Identify which cell holds the provided text, then report its (X, Y) central coordinate. 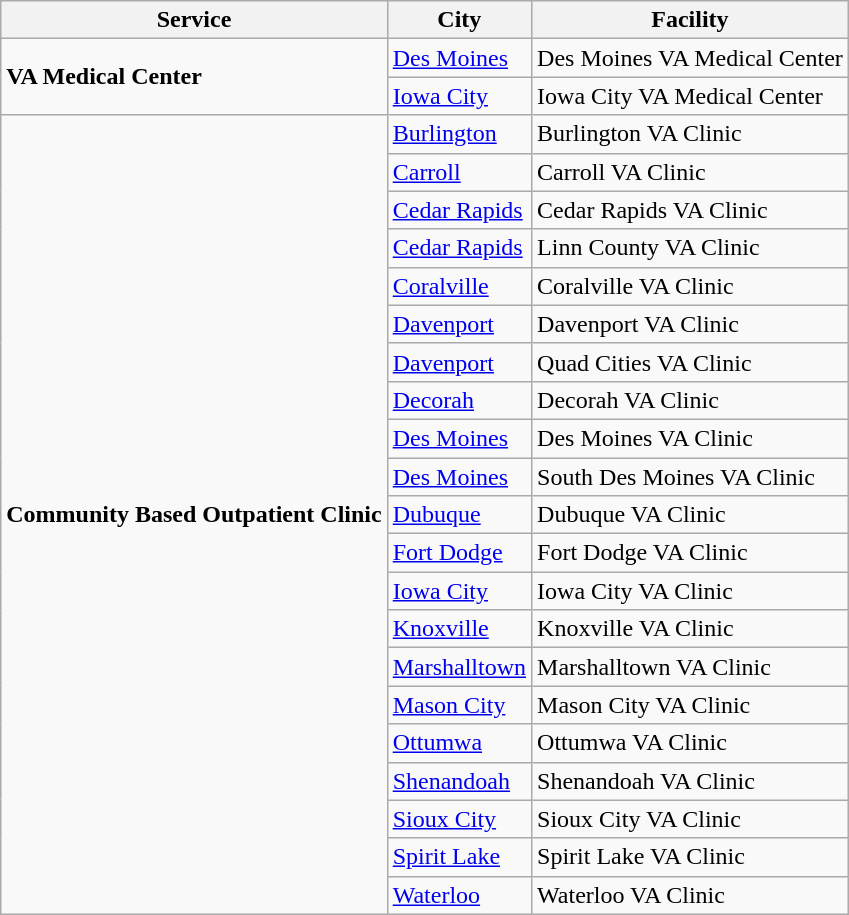
Marshalltown VA Clinic (690, 667)
Community Based Outpatient Clinic (194, 514)
Decorah VA Clinic (690, 400)
Decorah (459, 400)
Fort Dodge (459, 553)
Facility (690, 20)
Marshalltown (459, 667)
Ottumwa (459, 743)
Shenandoah VA Clinic (690, 781)
Waterloo VA Clinic (690, 895)
Spirit Lake VA Clinic (690, 857)
City (459, 20)
Knoxville VA Clinic (690, 629)
Mason City VA Clinic (690, 705)
Spirit Lake (459, 857)
Davenport VA Clinic (690, 324)
Burlington (459, 134)
Burlington VA Clinic (690, 134)
South Des Moines VA Clinic (690, 477)
Coralville (459, 286)
Carroll VA Clinic (690, 172)
Iowa City VA Medical Center (690, 96)
Waterloo (459, 895)
Dubuque (459, 515)
Des Moines VA Medical Center (690, 58)
Ottumwa VA Clinic (690, 743)
VA Medical Center (194, 77)
Dubuque VA Clinic (690, 515)
Knoxville (459, 629)
Shenandoah (459, 781)
Linn County VA Clinic (690, 248)
Mason City (459, 705)
Coralville VA Clinic (690, 286)
Fort Dodge VA Clinic (690, 553)
Sioux City VA Clinic (690, 819)
Sioux City (459, 819)
Des Moines VA Clinic (690, 438)
Carroll (459, 172)
Quad Cities VA Clinic (690, 362)
Cedar Rapids VA Clinic (690, 210)
Iowa City VA Clinic (690, 591)
Service (194, 20)
